Capture the cell that displays the provided text and extract its [X, Y] central coordinate. 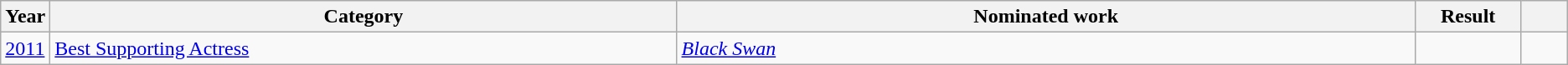
Result [1467, 17]
Black Swan [1045, 48]
Nominated work [1045, 17]
Year [25, 17]
Best Supporting Actress [364, 48]
2011 [25, 48]
Category [364, 17]
